Capture the cell that displays the provided text and extract its [X, Y] central coordinate. 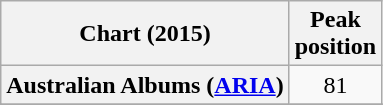
Peakposition [335, 34]
Australian Albums (ARIA) [145, 85]
Chart (2015) [145, 34]
81 [335, 85]
